Extract the [X, Y] coordinate from the center of the cell holding the provided text.  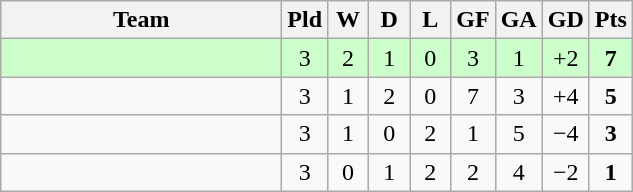
GA [518, 20]
Team [142, 20]
4 [518, 172]
GD [566, 20]
Pld [305, 20]
Pts [610, 20]
D [390, 20]
L [430, 20]
−4 [566, 134]
GF [473, 20]
+4 [566, 96]
−2 [566, 172]
W [348, 20]
+2 [566, 58]
